Locate the cell with the specified text and output its [x, y] center coordinate. 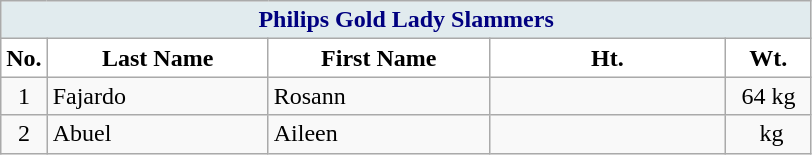
Last Name [158, 58]
kg [768, 134]
Rosann [378, 96]
1 [24, 96]
Ht. [607, 58]
No. [24, 58]
Aileen [378, 134]
Abuel [158, 134]
2 [24, 134]
First Name [378, 58]
Wt. [768, 58]
Fajardo [158, 96]
64 kg [768, 96]
Philips Gold Lady Slammers [406, 20]
